Return (x, y) of the center of cell containing provided text 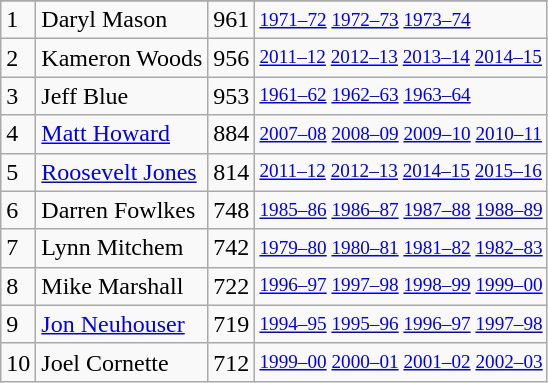
1999–00 2000–01 2001–02 2002–03 (401, 362)
2011–12 2012–13 2014–15 2015–16 (401, 172)
Roosevelt Jones (122, 172)
719 (232, 324)
3 (18, 96)
4 (18, 134)
7 (18, 248)
Daryl Mason (122, 20)
8 (18, 286)
Lynn Mitchem (122, 248)
742 (232, 248)
Jon Neuhouser (122, 324)
1979–80 1980–81 1981–82 1982–83 (401, 248)
1971–72 1972–73 1973–74 (401, 20)
2 (18, 58)
Kameron Woods (122, 58)
1 (18, 20)
953 (232, 96)
2011–12 2012–13 2013–14 2014–15 (401, 58)
2007–08 2008–09 2009–10 2010–11 (401, 134)
1961–62 1962–63 1963–64 (401, 96)
Matt Howard (122, 134)
9 (18, 324)
1994–95 1995–96 1996–97 1997–98 (401, 324)
Joel Cornette (122, 362)
Darren Fowlkes (122, 210)
Mike Marshall (122, 286)
722 (232, 286)
748 (232, 210)
1985–86 1986–87 1987–88 1988–89 (401, 210)
Jeff Blue (122, 96)
884 (232, 134)
956 (232, 58)
1996–97 1997–98 1998–99 1999–00 (401, 286)
961 (232, 20)
6 (18, 210)
712 (232, 362)
10 (18, 362)
5 (18, 172)
814 (232, 172)
